Detect which cell encompasses the target text, then output its [x, y] center coordinate. 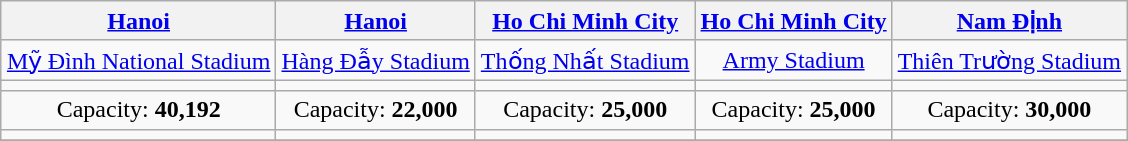
Nam Định [1009, 21]
Thiên Trường Stadium [1009, 60]
Capacity: 22,000 [376, 110]
Capacity: 30,000 [1009, 110]
Capacity: 40,192 [138, 110]
Thống Nhất Stadium [585, 60]
Army Stadium [794, 60]
Mỹ Đình National Stadium [138, 60]
Hàng Đẫy Stadium [376, 60]
